Identify which cell holds the provided text, then report its [x, y] central coordinate. 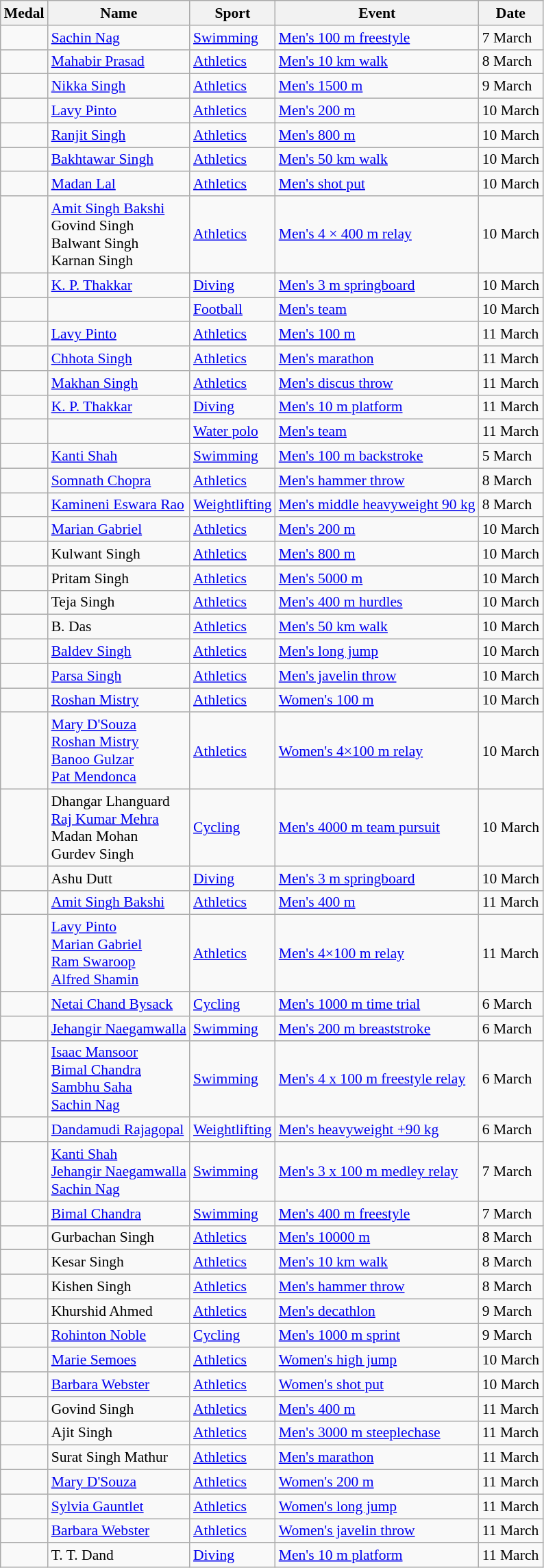
Amit Singh Bakshi Govind Singh Balwant Singh Karnan Singh [119, 234]
Men's 400 m freestyle [377, 1214]
Surat Singh Mathur [119, 1458]
T. T. Dand [119, 1556]
Sachin Nag [119, 38]
Gurbachan Singh [119, 1238]
Dandamudi Rajagopal [119, 1130]
Men's 10000 m [377, 1238]
Netai Chand Bysack [119, 1004]
Kesar Singh [119, 1262]
Men's decathlon [377, 1311]
Chhota Singh [119, 358]
Sport [233, 13]
Sylvia Gauntlet [119, 1506]
Parsa Singh [119, 676]
Women's javelin throw [377, 1531]
Women's 100 m [377, 700]
Marian Gabriel [119, 530]
Men's long jump [377, 652]
Isaac Mansoor Bimal Chandra Sambhu Saha Sachin Nag [119, 1079]
Pritam Singh [119, 578]
Date [511, 13]
Madan Lal [119, 184]
Men's 1000 m sprint [377, 1336]
Ranjit Singh [119, 135]
Khurshid Ahmed [119, 1311]
Kanti Shah Jehangir Naegamwalla Sachin Nag [119, 1172]
Men's heavyweight +90 kg [377, 1130]
Men's 100 m backstroke [377, 456]
Men's discus throw [377, 383]
Kanti Shah [119, 456]
Men's 4 x 100 m freestyle relay [377, 1079]
Men's shot put [377, 184]
Makhan Singh [119, 383]
Men's 3 x 100 m medley relay [377, 1172]
Men's middle heavyweight 90 kg [377, 505]
Lavy Pinto Marian Gabriel Ram Swaroop Alfred Shamin [119, 953]
Women's high jump [377, 1360]
Teja Singh [119, 602]
Men's 4×100 m relay [377, 953]
Men's 4 × 400 m relay [377, 234]
Men's 200 m breaststroke [377, 1029]
Event [377, 13]
Men's 4000 m team pursuit [377, 828]
5 March [511, 456]
Men's 100 m freestyle [377, 38]
Women's 200 m [377, 1482]
Men's 1500 m [377, 86]
Somnath Chopra [119, 480]
Kamineni Eswara Rao [119, 505]
Men's 1000 m time trial [377, 1004]
Women's 4×100 m relay [377, 751]
Ajit Singh [119, 1433]
Women's shot put [377, 1384]
Men's javelin throw [377, 676]
Jehangir Naegamwalla [119, 1029]
Mary D'Souza [119, 1482]
Medal [25, 13]
Kishen Singh [119, 1287]
Govind Singh [119, 1409]
Mahabir Prasad [119, 62]
Men's 400 m hurdles [377, 602]
Men's 5000 m [377, 578]
Dhangar Lhanguard Raj Kumar Mehra Madan Mohan Gurdev Singh [119, 828]
Bimal Chandra [119, 1214]
Men's 3000 m steeplechase [377, 1433]
Men's 100 m [377, 334]
Football [233, 310]
Marie Semoes [119, 1360]
Nikka Singh [119, 86]
Rohinton Noble [119, 1336]
Bakhtawar Singh [119, 160]
Kulwant Singh [119, 554]
Roshan Mistry [119, 700]
B. Das [119, 627]
Water polo [233, 432]
Amit Singh Bakshi [119, 903]
Women's long jump [377, 1506]
Name [119, 13]
Baldev Singh [119, 652]
Ashu Dutt [119, 879]
Mary D'Souza Roshan Mistry Banoo Gulzar Pat Mendonca [119, 751]
